Provide the (X, Y) coordinate of the cell's center where the given text is located.  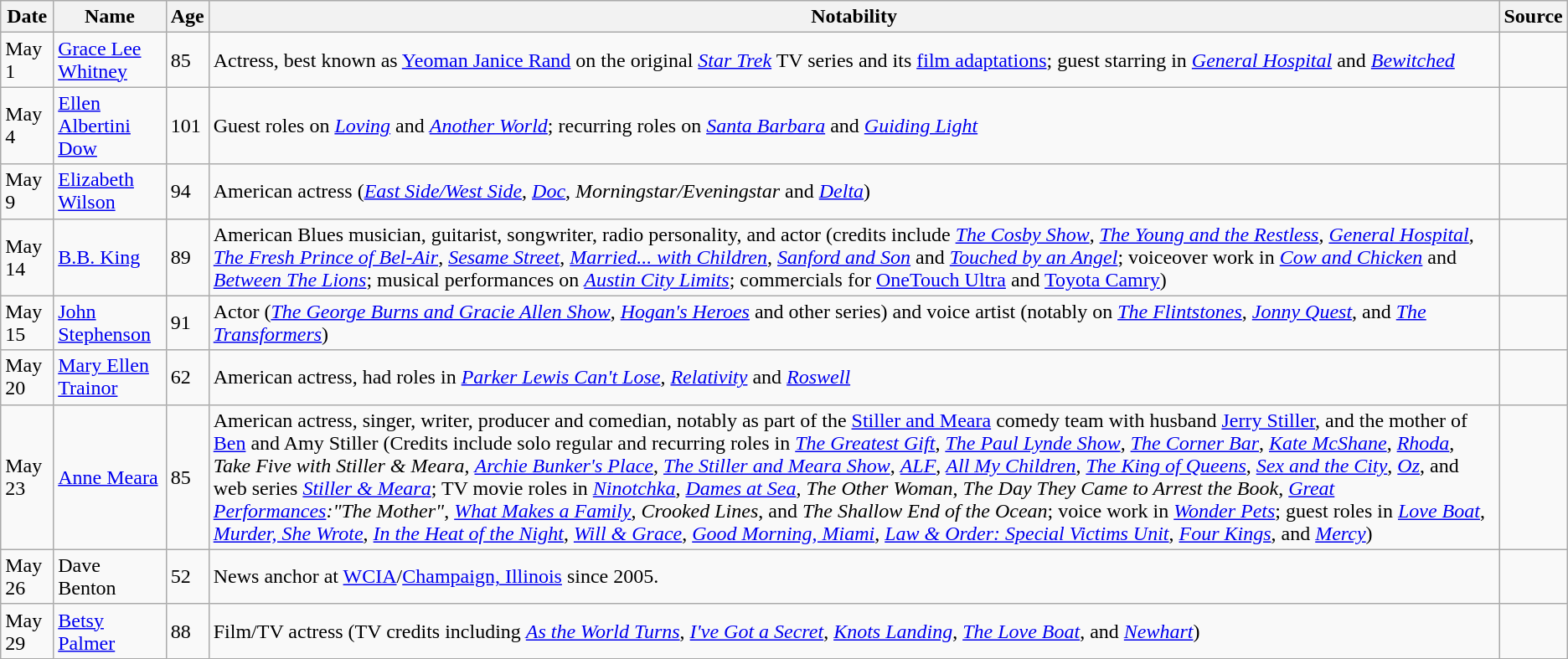
May 15 (27, 323)
May 1 (27, 60)
91 (188, 323)
Guest roles on Loving and Another World; recurring roles on Santa Barbara and Guiding Light (854, 126)
62 (188, 377)
Grace Lee Whitney (110, 60)
John Stephenson (110, 323)
May 9 (27, 191)
May 20 (27, 377)
Film/TV actress (TV credits including As the World Turns, I've Got a Secret, Knots Landing, The Love Boat, and Newhart) (854, 631)
Dave Benton (110, 576)
News anchor at WCIA/Champaign, Illinois since 2005. (854, 576)
Ellen Albertini Dow (110, 126)
May 23 (27, 477)
52 (188, 576)
May 26 (27, 576)
May 4 (27, 126)
Notability (854, 17)
Betsy Palmer (110, 631)
May 29 (27, 631)
Mary Ellen Trainor (110, 377)
101 (188, 126)
B.B. King (110, 257)
Elizabeth Wilson (110, 191)
Source (1533, 17)
89 (188, 257)
May 14 (27, 257)
Anne Meara (110, 477)
Date (27, 17)
American actress (East Side/West Side, Doc, Morningstar/Eveningstar and Delta) (854, 191)
American actress, had roles in Parker Lewis Can't Lose, Relativity and Roswell (854, 377)
Age (188, 17)
88 (188, 631)
Name (110, 17)
94 (188, 191)
